Capture the cell that displays the provided text and extract its [x, y] central coordinate. 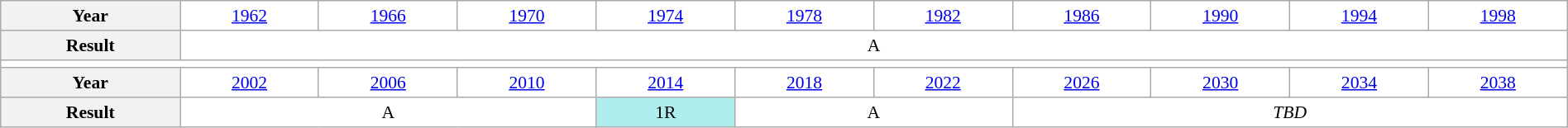
1966 [388, 16]
1982 [943, 16]
2030 [1221, 83]
2010 [527, 83]
1970 [527, 16]
1962 [250, 16]
2002 [250, 83]
1974 [666, 16]
2014 [666, 83]
2022 [943, 83]
1978 [805, 16]
2026 [1082, 83]
2034 [1360, 83]
1998 [1498, 16]
1990 [1221, 16]
2038 [1498, 83]
2018 [805, 83]
2006 [388, 83]
1R [666, 112]
1994 [1360, 16]
TBD [1290, 112]
1986 [1082, 16]
